Extract the (X, Y) coordinate from the center of the cell holding the provided text.  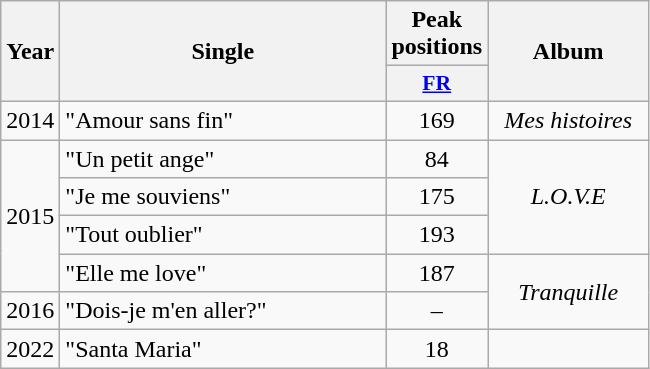
2015 (30, 216)
"Santa Maria" (223, 349)
18 (437, 349)
175 (437, 197)
Mes histoires (568, 120)
169 (437, 120)
Peak positions (437, 34)
193 (437, 235)
2016 (30, 311)
L.O.V.E (568, 197)
"Amour sans fin" (223, 120)
Single (223, 52)
– (437, 311)
"Dois-je m'en aller?" (223, 311)
2014 (30, 120)
Tranquille (568, 292)
Album (568, 52)
187 (437, 273)
2022 (30, 349)
"Je me souviens" (223, 197)
"Elle me love" (223, 273)
FR (437, 84)
84 (437, 159)
"Un petit ange" (223, 159)
"Tout oublier" (223, 235)
Year (30, 52)
